Return the [x, y] coordinate for the center point of the cell that contains the specified text.  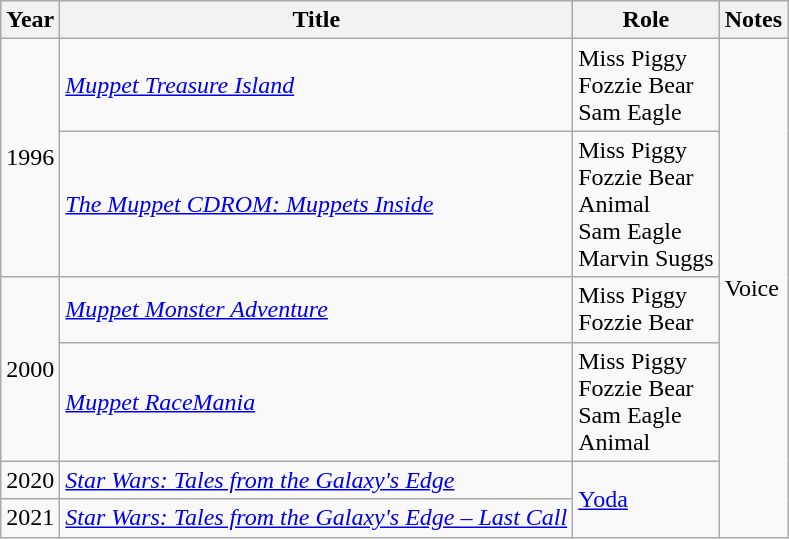
2021 [30, 518]
Miss PiggyFozzie BearAnimalSam EagleMarvin Suggs [646, 204]
Year [30, 20]
Miss PiggyFozzie BearSam Eagle [646, 85]
Star Wars: Tales from the Galaxy's Edge [316, 480]
Notes [753, 20]
The Muppet CDROM: Muppets Inside [316, 204]
Voice [753, 288]
2020 [30, 480]
Yoda [646, 499]
Star Wars: Tales from the Galaxy's Edge – Last Call [316, 518]
Muppet Monster Adventure [316, 310]
Miss PiggyFozzie Bear [646, 310]
Muppet Treasure Island [316, 85]
Title [316, 20]
2000 [30, 369]
1996 [30, 158]
Miss PiggyFozzie BearSam EagleAnimal [646, 402]
Role [646, 20]
Muppet RaceMania [316, 402]
